Determine the [X, Y] coordinate at the center of the cell enclosing the given text.  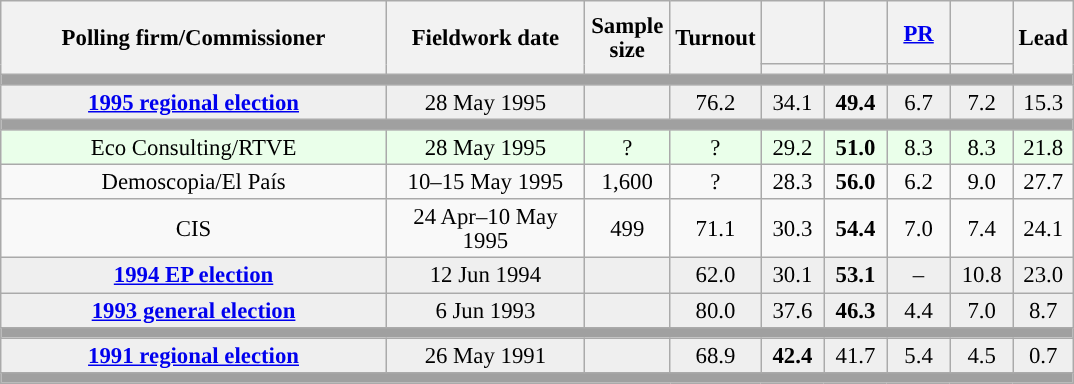
21.8 [1043, 148]
41.7 [856, 356]
1,600 [627, 182]
49.4 [856, 102]
46.3 [856, 310]
1993 general election [194, 310]
Polling firm/Commissioner [194, 38]
68.9 [716, 356]
9.0 [982, 182]
Demoscopia/El País [194, 182]
56.0 [856, 182]
Sample size [627, 38]
62.0 [716, 276]
12 Jun 1994 [485, 276]
29.2 [792, 148]
6 Jun 1993 [485, 310]
1995 regional election [194, 102]
54.4 [856, 230]
Lead [1043, 38]
42.4 [792, 356]
499 [627, 230]
– [918, 276]
24.1 [1043, 230]
10.8 [982, 276]
23.0 [1043, 276]
28.3 [792, 182]
Eco Consulting/RTVE [194, 148]
27.7 [1043, 182]
15.3 [1043, 102]
4.4 [918, 310]
80.0 [716, 310]
7.4 [982, 230]
8.7 [1043, 310]
24 Apr–10 May 1995 [485, 230]
4.5 [982, 356]
Turnout [716, 38]
76.2 [716, 102]
1994 EP election [194, 276]
0.7 [1043, 356]
30.3 [792, 230]
53.1 [856, 276]
6.2 [918, 182]
30.1 [792, 276]
Fieldwork date [485, 38]
1991 regional election [194, 356]
37.6 [792, 310]
PR [918, 32]
CIS [194, 230]
71.1 [716, 230]
5.4 [918, 356]
51.0 [856, 148]
10–15 May 1995 [485, 182]
26 May 1991 [485, 356]
6.7 [918, 102]
34.1 [792, 102]
7.2 [982, 102]
